Locate the cell with the specified text and output its [x, y] center coordinate. 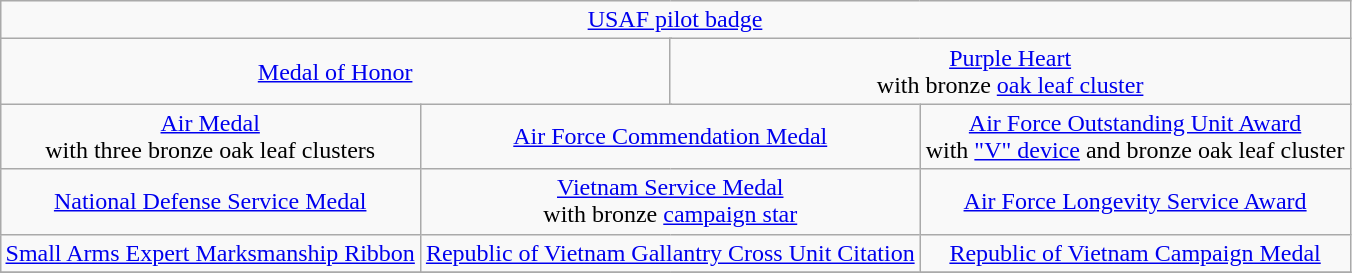
Vietnam Service Medalwith bronze campaign star [670, 202]
Air Medalwith three bronze oak leaf clusters [210, 136]
Republic of Vietnam Campaign Medal [1135, 253]
Small Arms Expert Marksmanship Ribbon [210, 253]
Air Force Outstanding Unit Awardwith "V" device and bronze oak leaf cluster [1135, 136]
Republic of Vietnam Gallantry Cross Unit Citation [670, 253]
Medal of Honor [335, 72]
National Defense Service Medal [210, 202]
USAF pilot badge [675, 20]
Purple Heartwith bronze oak leaf cluster [1010, 72]
Air Force Longevity Service Award [1135, 202]
Air Force Commendation Medal [670, 136]
